Provide the (x, y) coordinate of the cell's center where the given text is located.  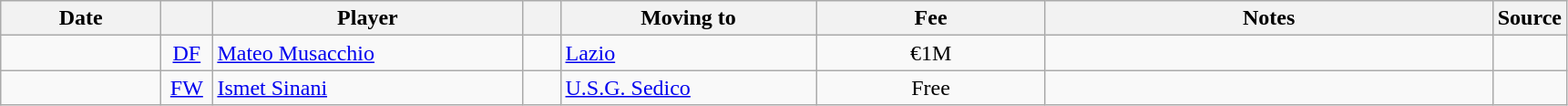
€1M (931, 53)
Fee (931, 18)
Source (1529, 18)
Mateo Musacchio (368, 53)
Lazio (689, 53)
FW (187, 88)
DF (187, 53)
Ismet Sinani (368, 88)
U.S.G. Sedico (689, 88)
Player (368, 18)
Date (81, 18)
Moving to (689, 18)
Notes (1268, 18)
Free (931, 88)
